Return the (x, y) coordinate for the center point of the cell that contains the specified text.  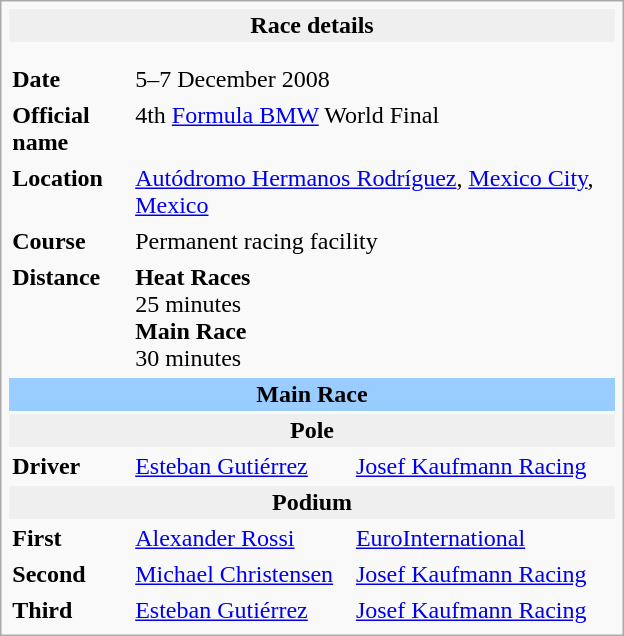
Podium (312, 502)
Third (69, 610)
Driver (69, 466)
Main Race (312, 394)
Michael Christensen (241, 574)
Second (69, 574)
EuroInternational (484, 538)
5–7 December 2008 (241, 80)
Course (69, 242)
Race details (312, 26)
4th Formula BMW World Final (374, 129)
Alexander Rossi (241, 538)
Pole (312, 430)
Heat Races25 minutesMain Race30 minutes (374, 318)
Distance (69, 318)
Autódromo Hermanos Rodríguez, Mexico City, Mexico (374, 192)
Location (69, 192)
Permanent racing facility (374, 242)
Official name (69, 129)
First (69, 538)
Date (69, 80)
